Capture the cell that displays the provided text and extract its [X, Y] central coordinate. 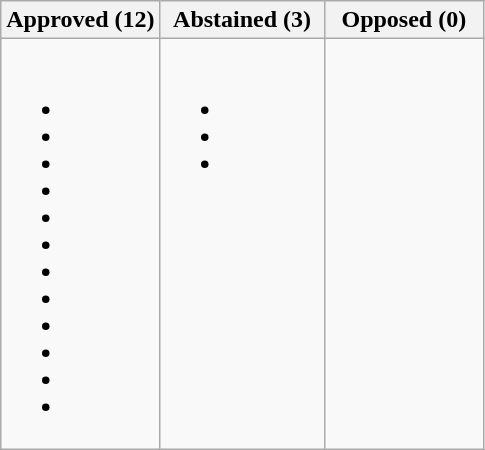
Abstained (3) [242, 20]
Approved (12) [80, 20]
Opposed (0) [404, 20]
